Capture the cell that displays the provided text and extract its [x, y] central coordinate. 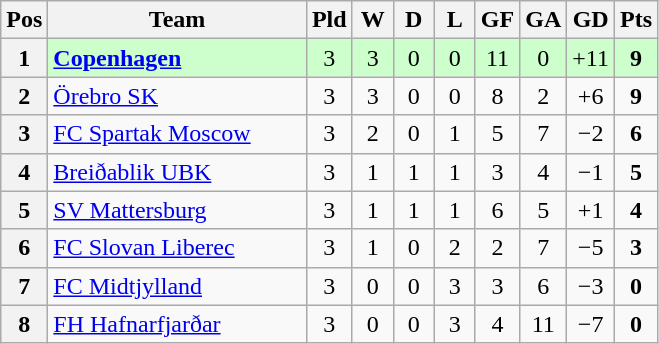
−5 [591, 248]
GF [497, 20]
GD [591, 20]
Pld [329, 20]
Copenhagen [178, 58]
+1 [591, 210]
SV Mattersburg [178, 210]
+11 [591, 58]
−7 [591, 324]
FC Spartak Moscow [178, 134]
−3 [591, 286]
+6 [591, 96]
FH Hafnarfjarðar [178, 324]
FC Slovan Liberec [178, 248]
FC Midtjylland [178, 286]
L [454, 20]
−1 [591, 172]
GA [544, 20]
D [414, 20]
Pos [24, 20]
W [372, 20]
Breiðablik UBK [178, 172]
−2 [591, 134]
Team [178, 20]
Pts [636, 20]
Örebro SK [178, 96]
